Locate the cell with the specified text and output its (X, Y) center coordinate. 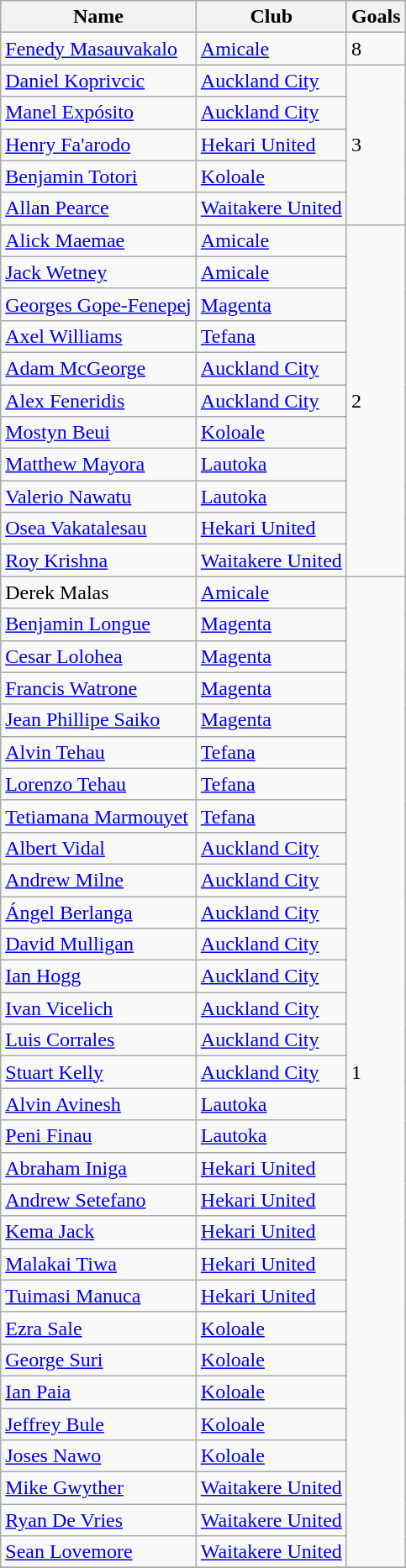
Jack Wetney (99, 272)
Stuart Kelly (99, 1072)
Georges Gope-Fenepej (99, 304)
Alvin Tehau (99, 752)
Alick Maemae (99, 240)
Francis Watrone (99, 688)
Name (99, 17)
3 (376, 145)
Ezra Sale (99, 1328)
Matthew Mayora (99, 465)
Manel Expósito (99, 113)
Fenedy Masauvakalo (99, 49)
Valerio Nawatu (99, 497)
Alvin Avinesh (99, 1104)
Ángel Berlanga (99, 912)
Joses Nawo (99, 1456)
Jeffrey Bule (99, 1424)
Luis Corrales (99, 1040)
Daniel Koprivcic (99, 81)
Albert Vidal (99, 848)
George Suri (99, 1360)
Ivan Vicelich (99, 1008)
Andrew Setefano (99, 1200)
Tuimasi Manuca (99, 1296)
Andrew Milne (99, 880)
Allan Pearce (99, 208)
Sean Lovemore (99, 1552)
Peni Finau (99, 1136)
1 (376, 1072)
Derek Malas (99, 592)
Lorenzo Tehau (99, 784)
Ian Hogg (99, 976)
Alex Feneridis (99, 401)
Jean Phillipe Saiko (99, 720)
Club (271, 17)
Ian Paia (99, 1392)
Abraham Iniga (99, 1168)
Benjamin Totori (99, 176)
Roy Krishna (99, 560)
Mostyn Beui (99, 433)
Benjamin Longue (99, 624)
Cesar Lolohea (99, 656)
Malakai Tiwa (99, 1264)
Axel Williams (99, 336)
David Mulligan (99, 944)
Mike Gwyther (99, 1488)
Goals (376, 17)
Henry Fa'arodo (99, 145)
Kema Jack (99, 1232)
Adam McGeorge (99, 368)
2 (376, 400)
Osea Vakatalesau (99, 529)
Tetiamana Marmouyet (99, 816)
8 (376, 49)
Ryan De Vries (99, 1520)
